Extract the (X, Y) coordinate from the center of the cell holding the provided text.  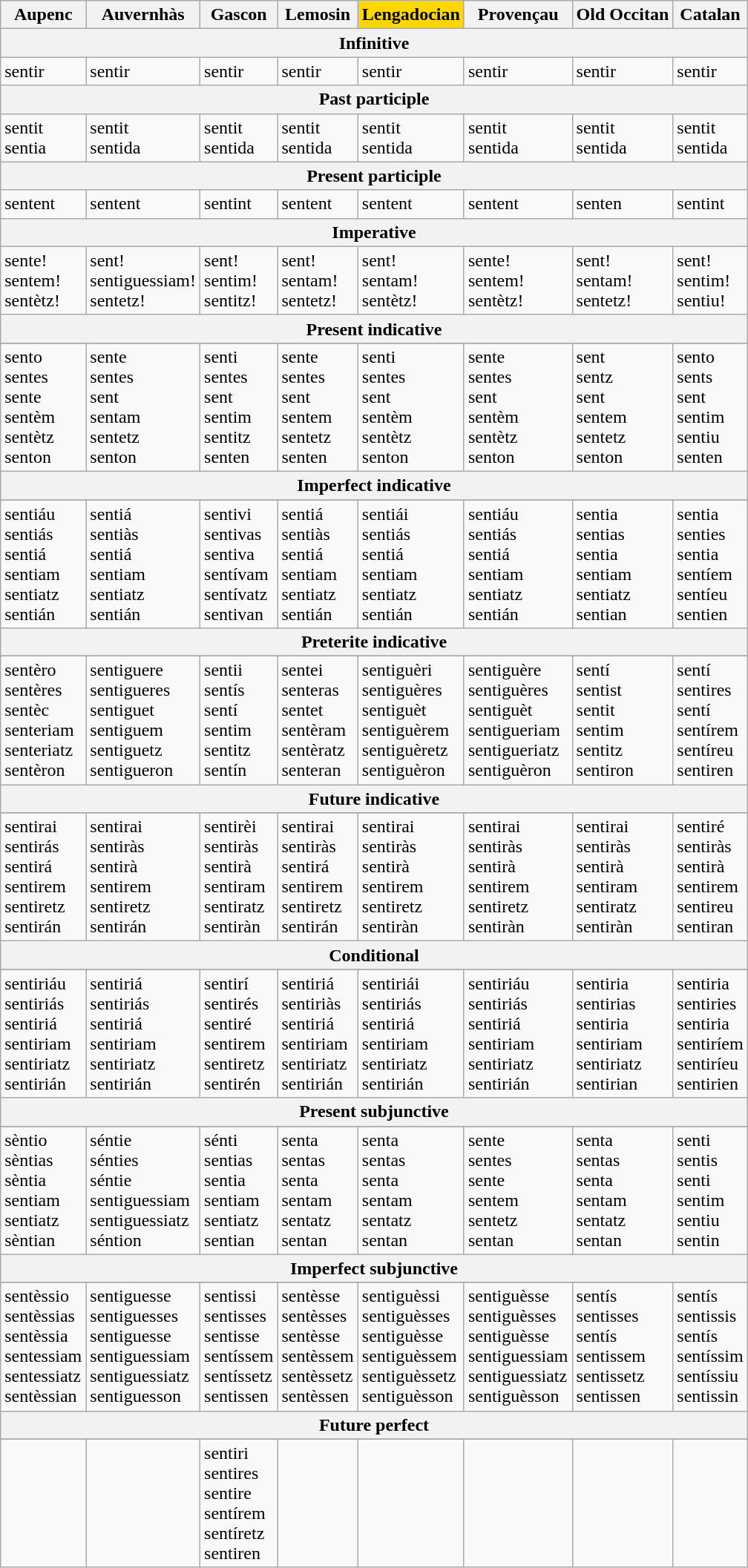
sent sentz sent sentem sentetz senton (623, 406)
sentirai sentirás sentirá sentirem sentiretz sentirán (43, 877)
sentiguèsse sentiguèsses sentiguèsse sentiguessiam sentiguessiatz sentiguèsson (518, 1347)
Catalan (710, 15)
Provençau (518, 15)
senti sentes sent sentim sentitz senten (239, 406)
Future perfect (374, 1425)
Imperfect indicative (374, 485)
sentia senties sentia sentíem sentíeu sentien (710, 564)
Aupenc (43, 15)
Gascon (239, 15)
Infinitive (374, 43)
sentirai sentiràs sentirà sentirem sentiretz sentirán (143, 877)
sente sentes sent sentam sentetz senton (143, 406)
sentirèi sentiràs sentirà sentiram sentiratz sentiràn (239, 877)
Preterite indicative (374, 642)
sentiriá sentiriàs sentiriá sentiriam sentiriatz sentirián (318, 1034)
senti sentes sent sentèm sentètz senton (411, 406)
sentiria sentirias sentiria sentiriam sentiriatz sentirian (623, 1034)
sentivi sentivas sentiva sentívam sentívatz sentivan (239, 564)
sentiguere sentigueres sentiguet sentiguem sentiguetz sentigueron (143, 721)
sentiguèri sentiguères sentiguèt sentiguèrem sentiguèretz sentiguèron (411, 721)
sentii sentís sentí sentim sentitz sentín (239, 721)
Imperfect subjunctive (374, 1268)
sentí sentist sentit sentim sentitz sentiron (623, 721)
Auvernhàs (143, 15)
sentit sentia (43, 138)
Present participle (374, 176)
sentiguesse sentiguesses sentiguesse sentiguessiam sentiguessiatz sentiguesson (143, 1347)
sento sentes sente sentèm sentètz senton (43, 406)
sentia sentias sentia sentiam sentiatz sentian (623, 564)
séntie sénties séntie sentiguessiam sentiguessiatz séntion (143, 1190)
sent! sentam! sentètz! (411, 280)
sentiriái sentiriás sentiriá sentiriam sentiriatz sentirián (411, 1034)
Lemosin (318, 15)
Old Occitan (623, 15)
sentiriá sentiriás sentiriá sentiriam sentiriatz sentirián (143, 1034)
sentèro sentères sentèc senteriam senteriatz sentèron (43, 721)
Lengadocian (411, 15)
Present indicative (374, 329)
senten (623, 204)
sénti sentias sentia sentiam sentiatz sentian (239, 1190)
sente sentes sent sentem sentetz senten (318, 406)
sentèsse sentèsses sentèsse sentèssem sentèssetz sentèssen (318, 1347)
Future indicative (374, 799)
sente sentes sent sentèm sentètz senton (518, 406)
sent! sentim! sentitz! (239, 280)
sente sentes sente sentem sentetz sentan (518, 1190)
sentirai sentiràs sentirà sentiram sentiratz sentiràn (623, 877)
sentiri sentires sentire sentírem sentíretz sentiren (239, 1503)
Past participle (374, 99)
sento sents sent sentim sentiu senten (710, 406)
sentissi sentisses sentisse sentíssem sentíssetz sentissen (239, 1347)
sent! sentiguessiam! sentetz! (143, 280)
Imperative (374, 232)
sentiguèssi sentiguèsses sentiguèsse sentiguèssem sentiguèssetz sentiguèsson (411, 1347)
sentís sentisses sentís sentissem sentissetz sentissen (623, 1347)
Conditional (374, 955)
sent! sentim! sentiu! (710, 280)
sentei senteras sentet sentèram sentèratz senteran (318, 721)
sentísentiressentísentíremsentíreusentiren (710, 721)
sentisentissentisentimsentiusentin (710, 1190)
sentíssentississentíssentíssimsentíssiusentissin (710, 1347)
Present subjunctive (374, 1112)
sentiriasentiriessentiriasentiríemsentiríeusentirien (710, 1034)
sentirai sentiràs sentirá sentirem sentiretz sentirán (318, 877)
sèntio sèntias sèntia sentiam sentiatz sèntian (43, 1190)
sentiguère sentiguères sentiguèt sentigueriam sentigueriatz sentiguèron (518, 721)
sentirésentiràssentiràsentiremsentireusentiran (710, 877)
sentirí sentirés sentiré sentirem sentiretz sentirén (239, 1034)
sentèssio sentèssias sentèssia sentessiam sentessiatz sentèssian (43, 1347)
sentiái sentiás sentiá sentiam sentiatz sentián (411, 564)
